Output the [x, y] coordinate of the center of the cell containing the given text.  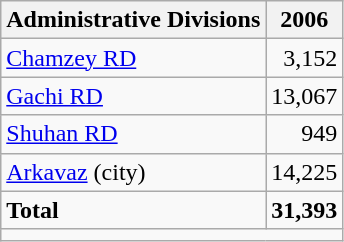
949 [304, 134]
2006 [304, 20]
Shuhan RD [134, 134]
14,225 [304, 172]
3,152 [304, 58]
Gachi RD [134, 96]
Chamzey RD [134, 58]
13,067 [304, 96]
Administrative Divisions [134, 20]
Arkavaz (city) [134, 172]
31,393 [304, 210]
Total [134, 210]
